Find where the given text appears and provide that cell's center as [X, Y] coordinate. 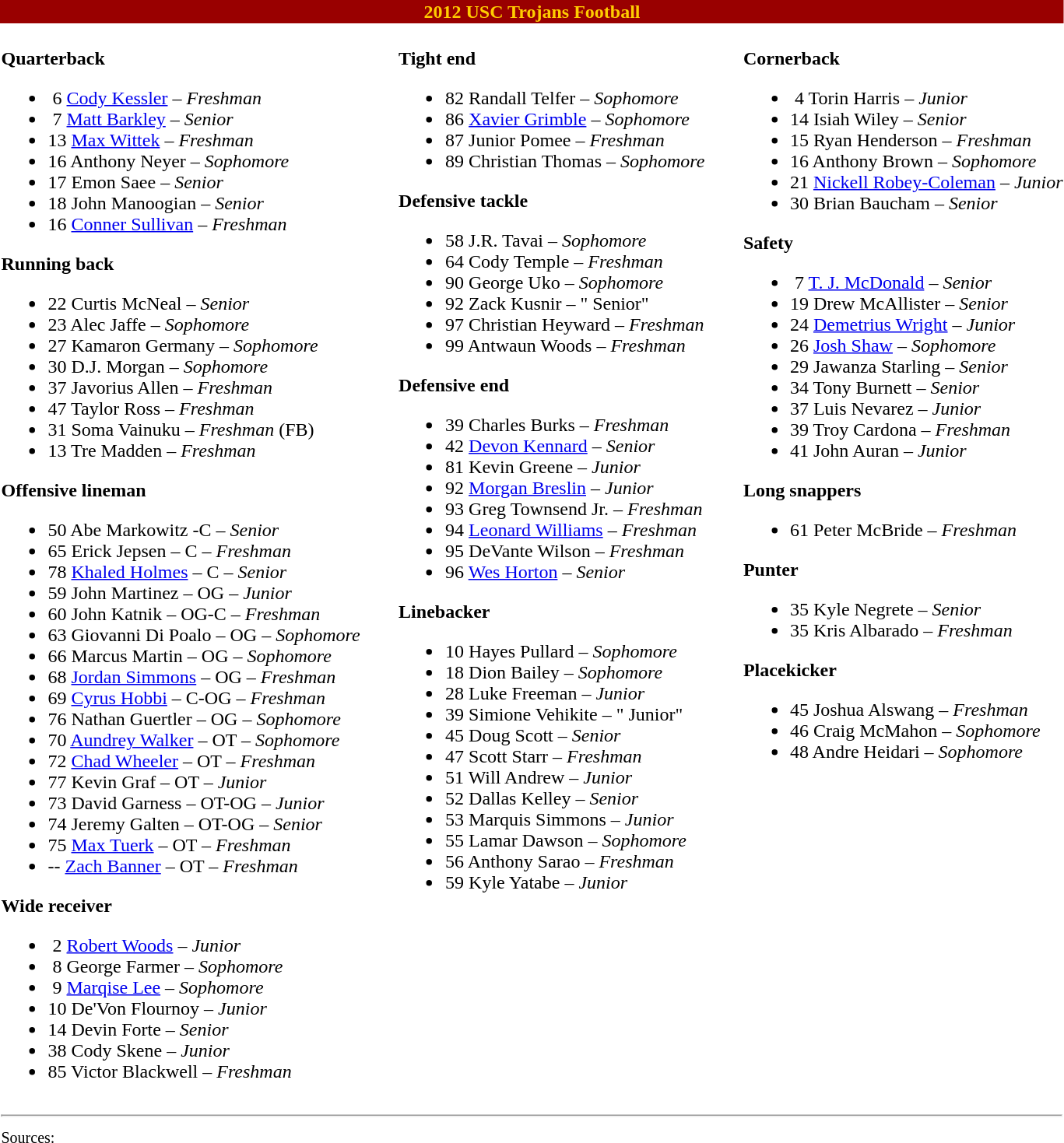
2012 USC Trojans Football [532, 12]
